Extract the [X, Y] coordinate from the center of the cell holding the provided text.  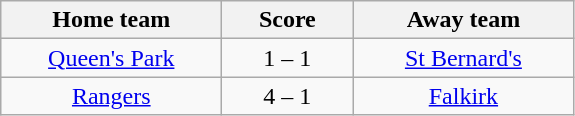
1 – 1 [288, 58]
Falkirk [464, 96]
Score [288, 20]
Home team [112, 20]
Queen's Park [112, 58]
Rangers [112, 96]
4 – 1 [288, 96]
St Bernard's [464, 58]
Away team [464, 20]
